Search for the cell housing the specified text and yield its [x, y] center coordinate. 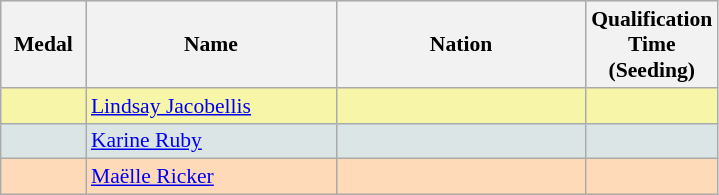
Karine Ruby [211, 141]
Nation [461, 44]
Lindsay Jacobellis [211, 106]
Medal [44, 44]
Maëlle Ricker [211, 177]
Qualification Time (Seeding) [652, 44]
Name [211, 44]
